Determine the (x, y) coordinate at the center of the cell enclosing the given text.  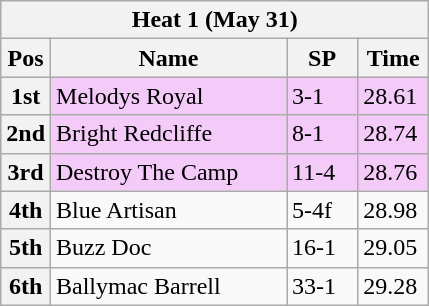
29.05 (394, 248)
33-1 (322, 286)
3rd (26, 172)
Time (394, 58)
Heat 1 (May 31) (215, 20)
Pos (26, 58)
28.74 (394, 134)
4th (26, 210)
SP (322, 58)
3-1 (322, 96)
Melodys Royal (169, 96)
28.98 (394, 210)
Buzz Doc (169, 248)
29.28 (394, 286)
Blue Artisan (169, 210)
11-4 (322, 172)
Name (169, 58)
1st (26, 96)
5th (26, 248)
2nd (26, 134)
Destroy The Camp (169, 172)
28.61 (394, 96)
16-1 (322, 248)
6th (26, 286)
Bright Redcliffe (169, 134)
5-4f (322, 210)
28.76 (394, 172)
8-1 (322, 134)
Ballymac Barrell (169, 286)
